Capture the cell that displays the provided text and extract its [x, y] central coordinate. 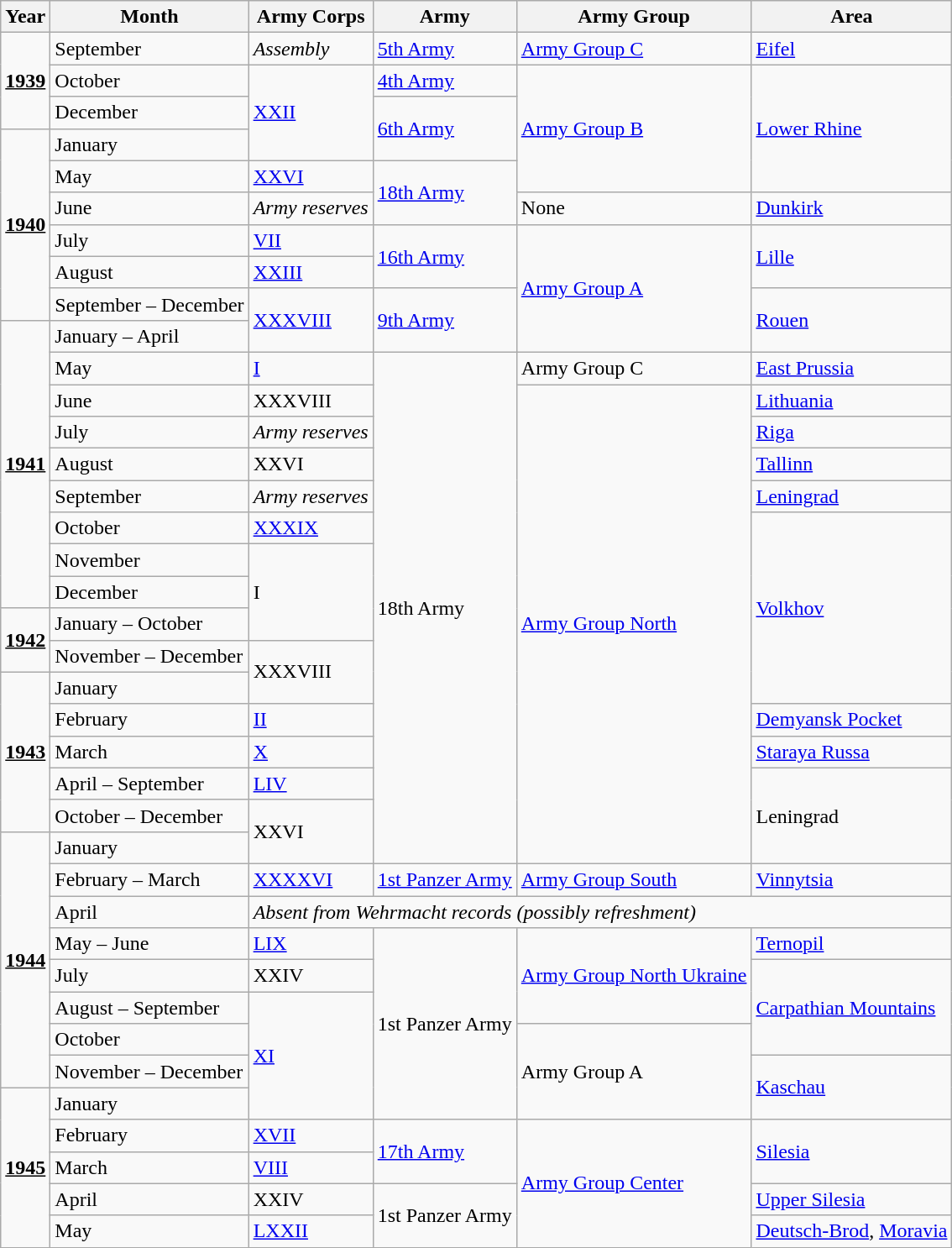
Volkhov [851, 608]
November [149, 560]
XI [311, 1056]
Upper Silesia [851, 1199]
Ternopil [851, 944]
Year [25, 17]
VIII [311, 1167]
1945 [25, 1167]
Assembly [311, 49]
January – April [149, 336]
XXXIX [311, 528]
East Prussia [851, 368]
Eifel [851, 49]
1939 [25, 81]
Army Group B [634, 128]
9th Army [445, 320]
October – December [149, 815]
September – December [149, 304]
LXXII [311, 1231]
Rouen [851, 320]
XXXXVI [311, 879]
Army Group North Ukraine [634, 976]
6th Army [445, 128]
X [311, 752]
Army Group North [634, 625]
Kaschau [851, 1088]
1941 [25, 464]
May – June [149, 944]
Dunkirk [851, 208]
Tallinn [851, 464]
Lille [851, 256]
17th Army [445, 1151]
VII [311, 240]
XXII [311, 113]
April – September [149, 784]
Deutsch-Brod, Moravia [851, 1231]
Army Group South [634, 879]
Area [851, 17]
Riga [851, 433]
August – September [149, 1008]
Lithuania [851, 401]
1942 [25, 640]
II [311, 720]
Army Group [634, 17]
XXIII [311, 272]
Army Group Center [634, 1183]
1943 [25, 752]
Silesia [851, 1151]
February – March [149, 879]
Army Corps [311, 17]
XVII [311, 1135]
Absent from Wehrmacht records (possibly refreshment) [600, 911]
5th Army [445, 49]
LIX [311, 944]
None [634, 208]
LIV [311, 784]
Month [149, 17]
Carpathian Mountains [851, 1008]
16th Army [445, 256]
1944 [25, 959]
January – October [149, 624]
Lower Rhine [851, 128]
Staraya Russa [851, 752]
Demyansk Pocket [851, 720]
1940 [25, 224]
4th Army [445, 81]
Army [445, 17]
Vinnytsia [851, 879]
